Extract the [x, y] coordinate from the center of the cell holding the provided text.  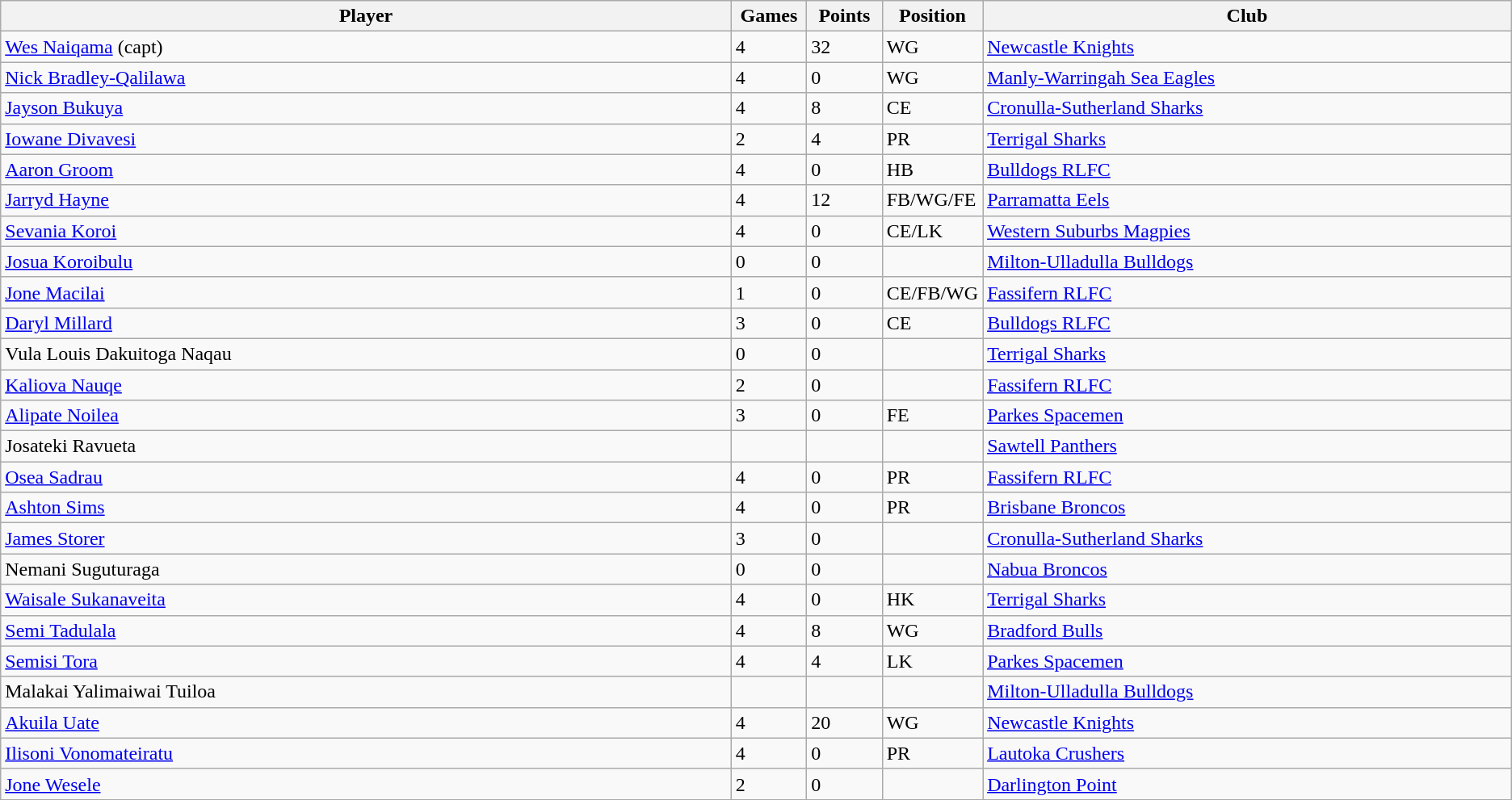
Kaliova Nauqe [366, 385]
HK [932, 600]
Nick Bradley-Qalilawa [366, 77]
Vula Louis Dakuitoga Naqau [366, 354]
Brisbane Broncos [1247, 508]
Semisi Tora [366, 661]
Jone Wesele [366, 784]
Jayson Bukuya [366, 108]
Nabua Broncos [1247, 569]
James Storer [366, 538]
Lautoka Crushers [1247, 753]
Manly-Warringah Sea Eagles [1247, 77]
CE/FB/WG [932, 292]
Aaron Groom [366, 170]
Bradford Bulls [1247, 630]
Iowane Divavesi [366, 139]
Ilisoni Vonomateiratu [366, 753]
Parramatta Eels [1247, 200]
Darlington Point [1247, 784]
Semi Tadulala [366, 630]
LK [932, 661]
Josua Koroibulu [366, 262]
Jarryd Hayne [366, 200]
Club [1247, 16]
Sawtell Panthers [1247, 446]
Jone Macilai [366, 292]
Josateki Ravueta [366, 446]
HB [932, 170]
Wes Naiqama (capt) [366, 47]
Akuila Uate [366, 723]
Games [769, 16]
20 [845, 723]
FE [932, 416]
Ashton Sims [366, 508]
Points [845, 16]
Alipate Noilea [366, 416]
Waisale Sukanaveita [366, 600]
FB/WG/FE [932, 200]
Daryl Millard [366, 323]
1 [769, 292]
12 [845, 200]
Sevania Koroi [366, 231]
CE/LK [932, 231]
32 [845, 47]
Malakai Yalimaiwai Tuiloa [366, 692]
Nemani Suguturaga [366, 569]
Osea Sadrau [366, 477]
Western Suburbs Magpies [1247, 231]
Player [366, 16]
Position [932, 16]
